Return [X, Y] of the center of cell containing provided text 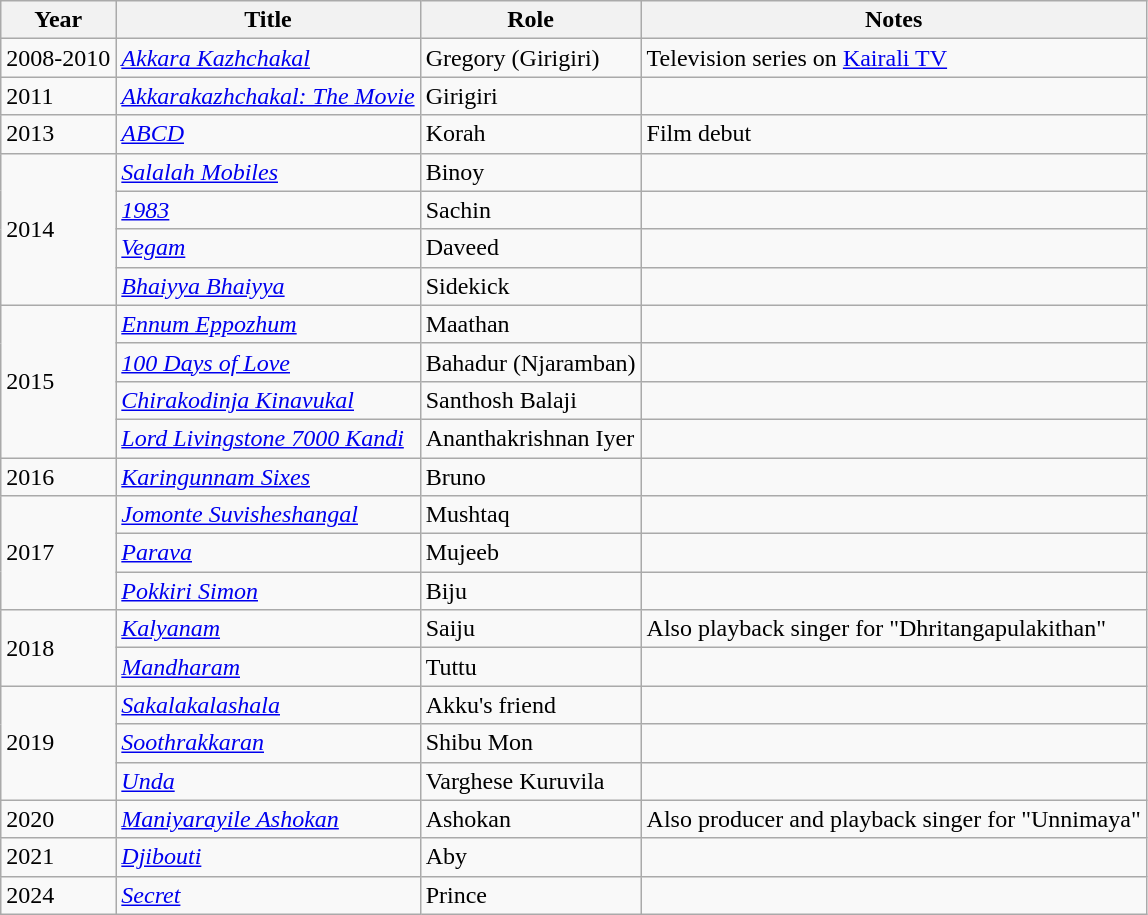
Kalyanam [268, 629]
Secret [268, 895]
2008-2010 [58, 58]
Aby [530, 857]
Ennum Eppozhum [268, 324]
2018 [58, 648]
Biju [530, 591]
Tuttu [530, 667]
Binoy [530, 172]
Pokkiri Simon [268, 591]
Santhosh Balaji [530, 400]
Varghese Kuruvila [530, 781]
Sakalakalashala [268, 705]
Also producer and playback singer for "Unnimaya" [894, 819]
Salalah Mobiles [268, 172]
2015 [58, 381]
Akkarakazhchakal: The Movie [268, 96]
2011 [58, 96]
Lord Livingstone 7000 Kandi [268, 438]
Film debut [894, 134]
Korah [530, 134]
Ashokan [530, 819]
2021 [58, 857]
Bhaiyya Bhaiyya [268, 286]
Akku's friend [530, 705]
Soothrakkaran [268, 743]
Also playback singer for "Dhritangapulakithan" [894, 629]
Chirakodinja Kinavukal [268, 400]
Shibu Mon [530, 743]
Vegam [268, 248]
Karingunnam Sixes [268, 477]
Bahadur (Njaramban) [530, 362]
Mujeeb [530, 553]
Djibouti [268, 857]
2024 [58, 895]
Television series on Kairali TV [894, 58]
Sidekick [530, 286]
2019 [58, 743]
100 Days of Love [268, 362]
Jomonte Suvisheshangal [268, 515]
Sachin [530, 210]
Maathan [530, 324]
Mandharam [268, 667]
Role [530, 20]
ABCD [268, 134]
2013 [58, 134]
Akkara Kazhchakal [268, 58]
Mushtaq [530, 515]
Unda [268, 781]
Daveed [530, 248]
Maniyarayile Ashokan [268, 819]
Parava [268, 553]
Year [58, 20]
Ananthakrishnan Iyer [530, 438]
2014 [58, 229]
2020 [58, 819]
Bruno [530, 477]
Title [268, 20]
Gregory (Girigiri) [530, 58]
Girigiri [530, 96]
2017 [58, 553]
2016 [58, 477]
Notes [894, 20]
Saiju [530, 629]
Prince [530, 895]
1983 [268, 210]
